Pinpoint the cell where the given text exists, returning its [x, y] midpoint coordinate. 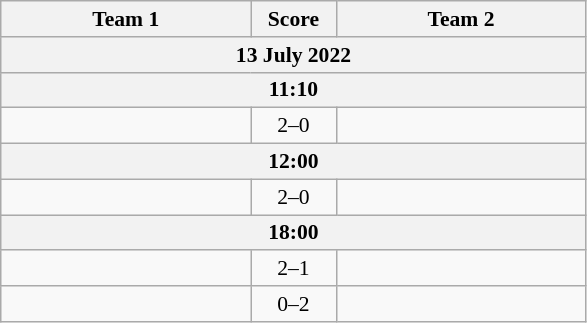
0–2 [294, 304]
Team 2 [461, 19]
13 July 2022 [294, 55]
2–1 [294, 269]
Score [294, 19]
12:00 [294, 162]
Team 1 [126, 19]
11:10 [294, 90]
18:00 [294, 233]
